Locate the cell with the specified text and output its (X, Y) center coordinate. 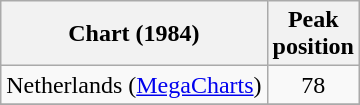
Netherlands (MegaCharts) (134, 85)
Peakposition (313, 34)
Chart (1984) (134, 34)
78 (313, 85)
